Identify which cell holds the provided text, then report its (x, y) central coordinate. 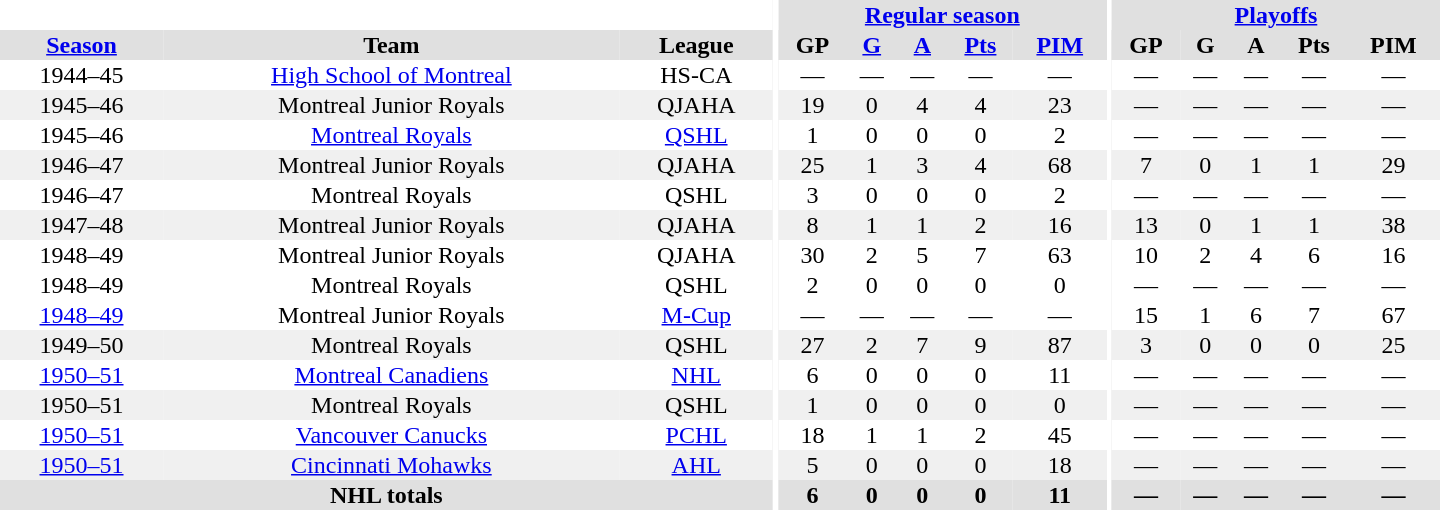
15 (1146, 315)
68 (1060, 165)
38 (1394, 225)
45 (1060, 435)
1944–45 (82, 75)
63 (1060, 255)
Team (392, 45)
HS-CA (696, 75)
10 (1146, 255)
PCHL (696, 435)
1947–48 (82, 225)
M-Cup (696, 315)
29 (1394, 165)
NHL (696, 375)
AHL (696, 465)
Playoffs (1276, 15)
High School of Montreal (392, 75)
23 (1060, 105)
9 (981, 345)
13 (1146, 225)
League (696, 45)
Season (82, 45)
NHL totals (386, 495)
87 (1060, 345)
Regular season (942, 15)
19 (812, 105)
67 (1394, 315)
Vancouver Canucks (392, 435)
Montreal Canadiens (392, 375)
30 (812, 255)
27 (812, 345)
8 (812, 225)
Cincinnati Mohawks (392, 465)
1949–50 (82, 345)
